Output the (X, Y) coordinate of the center of the cell containing the given text.  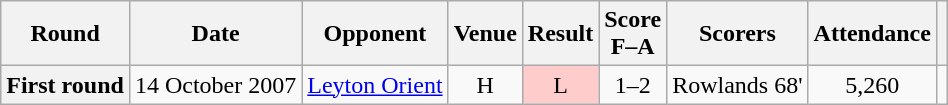
Scorers (738, 34)
1–2 (633, 85)
Opponent (375, 34)
Date (215, 34)
Attendance (872, 34)
First round (66, 85)
Venue (485, 34)
Result (560, 34)
Leyton Orient (375, 85)
L (560, 85)
H (485, 85)
5,260 (872, 85)
Rowlands 68' (738, 85)
ScoreF–A (633, 34)
Round (66, 34)
14 October 2007 (215, 85)
